Return the [X, Y] coordinate for the center point of the cell that contains the specified text.  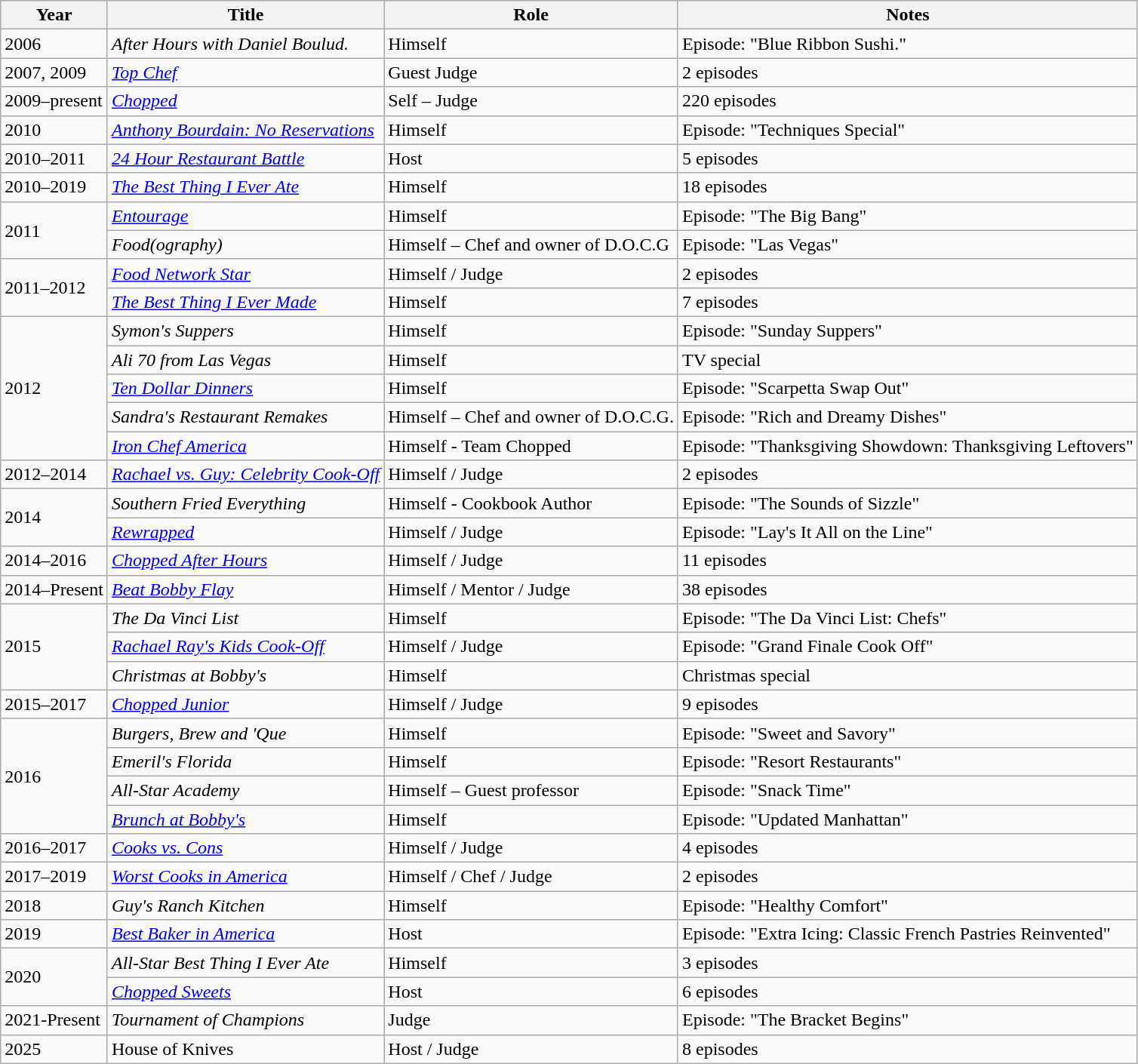
Food Network Star [245, 273]
2011 [54, 230]
Episode: "Las Vegas" [907, 244]
Episode: "Thanksgiving Showdown: Thanksgiving Leftovers" [907, 446]
Episode: "The Sounds of Sizzle" [907, 503]
Episode: "Grand Finale Cook Off" [907, 647]
11 episodes [907, 561]
Episode: "Lay's It All on the Line" [907, 532]
6 episodes [907, 992]
2017–2019 [54, 877]
2007, 2009 [54, 72]
Tournament of Champions [245, 1020]
220 episodes [907, 101]
Rachael Ray's Kids Cook-Off [245, 647]
5 episodes [907, 158]
Episode: "The Big Bang" [907, 216]
Himself – Chef and owner of D.O.C.G. [531, 417]
Ali 70 from Las Vegas [245, 360]
Southern Fried Everything [245, 503]
2018 [54, 906]
Top Chef [245, 72]
7 episodes [907, 302]
Cooks vs. Cons [245, 848]
Role [531, 15]
Best Baker in America [245, 934]
38 episodes [907, 589]
All-Star Best Thing I Ever Ate [245, 963]
Rachael vs. Guy: Celebrity Cook-Off [245, 475]
2019 [54, 934]
Himself - Team Chopped [531, 446]
After Hours with Daniel Boulud. [245, 44]
Chopped Junior [245, 704]
Himself / Mentor / Judge [531, 589]
Year [54, 15]
9 episodes [907, 704]
Himself / Chef / Judge [531, 877]
2015–2017 [54, 704]
Judge [531, 1020]
Himself - Cookbook Author [531, 503]
Guest Judge [531, 72]
Episode: "Sunday Suppers" [907, 331]
Episode: "The Da Vinci List: Chefs" [907, 618]
Christmas at Bobby's [245, 675]
The Da Vinci List [245, 618]
Episode: "The Bracket Begins" [907, 1020]
2009–present [54, 101]
Episode: "Scarpetta Swap Out" [907, 389]
Episode: "Techniques Special" [907, 130]
Episode: "Healthy Comfort" [907, 906]
Notes [907, 15]
2014–Present [54, 589]
Ten Dollar Dinners [245, 389]
The Best Thing I Ever Made [245, 302]
Brunch at Bobby's [245, 819]
Title [245, 15]
Iron Chef America [245, 446]
2025 [54, 1049]
Christmas special [907, 675]
Host / Judge [531, 1049]
Rewrapped [245, 532]
2016–2017 [54, 848]
2016 [54, 776]
24 Hour Restaurant Battle [245, 158]
8 episodes [907, 1049]
3 episodes [907, 963]
Sandra's Restaurant Remakes [245, 417]
House of Knives [245, 1049]
Episode: "Rich and Dreamy Dishes" [907, 417]
Chopped After Hours [245, 561]
2015 [54, 647]
Episode: "Updated Manhattan" [907, 819]
Episode: "Resort Restaurants" [907, 761]
18 episodes [907, 187]
2010–2019 [54, 187]
Self – Judge [531, 101]
2010 [54, 130]
Burgers, Brew and 'Que [245, 733]
Episode: "Sweet and Savory" [907, 733]
Anthony Bourdain: No Reservations [245, 130]
2014–2016 [54, 561]
Emeril's Florida [245, 761]
2014 [54, 518]
Guy's Ranch Kitchen [245, 906]
The Best Thing I Ever Ate [245, 187]
2006 [54, 44]
Worst Cooks in America [245, 877]
Symon's Suppers [245, 331]
2021-Present [54, 1020]
4 episodes [907, 848]
Himself – Chef and owner of D.O.C.G [531, 244]
Entourage [245, 216]
2020 [54, 977]
Episode: "Snack Time" [907, 790]
2012–2014 [54, 475]
2012 [54, 388]
TV special [907, 360]
All-Star Academy [245, 790]
Chopped [245, 101]
Chopped Sweets [245, 992]
Beat Bobby Flay [245, 589]
Himself – Guest professor [531, 790]
Episode: "Blue Ribbon Sushi." [907, 44]
Food(ography) [245, 244]
2010–2011 [54, 158]
2011–2012 [54, 288]
Episode: "Extra Icing: Classic French Pastries Reinvented" [907, 934]
